Extract the [x, y] coordinate from the center of the cell holding the provided text.  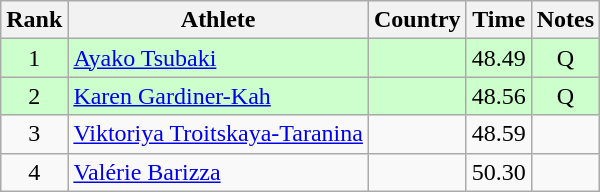
48.59 [498, 134]
Ayako Tsubaki [218, 58]
Valérie Barizza [218, 172]
Rank [34, 20]
1 [34, 58]
48.56 [498, 96]
50.30 [498, 172]
Viktoriya Troitskaya-Taranina [218, 134]
48.49 [498, 58]
Athlete [218, 20]
4 [34, 172]
Time [498, 20]
3 [34, 134]
Notes [565, 20]
Country [417, 20]
Karen Gardiner-Kah [218, 96]
2 [34, 96]
